Determine the [X, Y] coordinate at the center of the cell enclosing the given text.  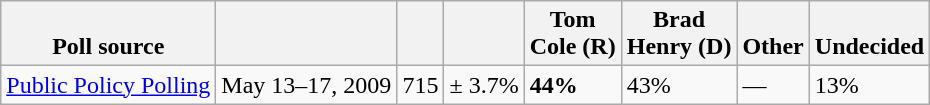
± 3.7% [484, 85]
Poll source [108, 34]
43% [679, 85]
BradHenry (D) [679, 34]
— [773, 85]
Undecided [869, 34]
Public Policy Polling [108, 85]
44% [572, 85]
May 13–17, 2009 [306, 85]
13% [869, 85]
TomCole (R) [572, 34]
Other [773, 34]
715 [420, 85]
